Capture the cell that displays the provided text and extract its [x, y] central coordinate. 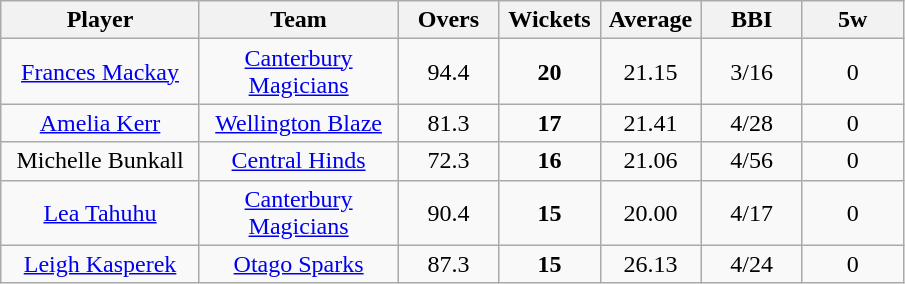
Player [100, 20]
21.41 [650, 123]
Average [650, 20]
81.3 [448, 123]
3/16 [752, 72]
87.3 [448, 264]
26.13 [650, 264]
Frances Mackay [100, 72]
Amelia Kerr [100, 123]
Wickets [550, 20]
20 [550, 72]
Lea Tahuhu [100, 212]
16 [550, 161]
Wellington Blaze [298, 123]
Leigh Kasperek [100, 264]
90.4 [448, 212]
BBI [752, 20]
94.4 [448, 72]
21.06 [650, 161]
72.3 [448, 161]
20.00 [650, 212]
Team [298, 20]
4/17 [752, 212]
21.15 [650, 72]
4/24 [752, 264]
Michelle Bunkall [100, 161]
Overs [448, 20]
Otago Sparks [298, 264]
4/28 [752, 123]
17 [550, 123]
Central Hinds [298, 161]
5w [852, 20]
4/56 [752, 161]
